Find where the given text appears and provide that cell's center as [x, y] coordinate. 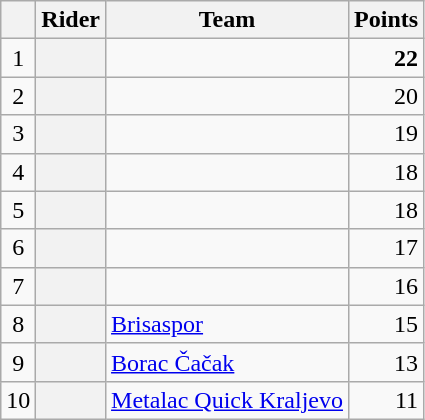
6 [18, 248]
3 [18, 134]
Metalac Quick Kraljevo [228, 400]
Brisaspor [228, 324]
19 [386, 134]
2 [18, 96]
20 [386, 96]
Rider [71, 20]
16 [386, 286]
11 [386, 400]
5 [18, 210]
7 [18, 286]
9 [18, 362]
Team [228, 20]
1 [18, 58]
22 [386, 58]
10 [18, 400]
Points [386, 20]
13 [386, 362]
4 [18, 172]
17 [386, 248]
Borac Čačak [228, 362]
8 [18, 324]
15 [386, 324]
